Pinpoint the cell where the given text exists, returning its [X, Y] midpoint coordinate. 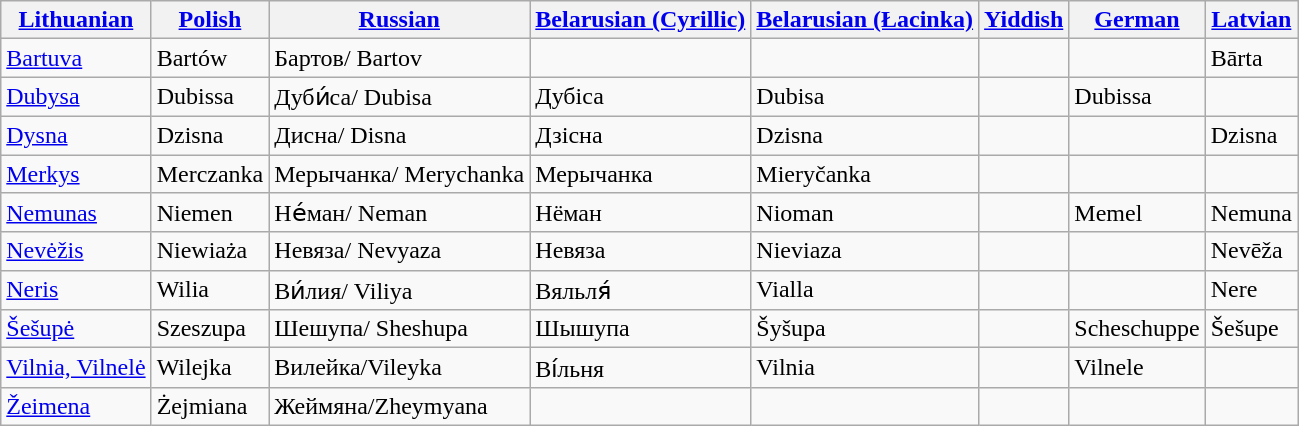
Шешупа/ Sheshupa [400, 329]
Вяльля́ [640, 290]
Ві́льня [640, 368]
Žeimena [76, 406]
Не́ман/ Neman [400, 213]
Šešupė [76, 329]
Дзісна [640, 135]
Nere [1251, 290]
Vilnele [1137, 368]
Żejmiana [210, 406]
Mieryčanka [865, 173]
Vilnia [865, 368]
Dubysa [76, 97]
Memel [1137, 213]
Niewiaża [210, 251]
Nevēža [1251, 251]
Šyšupa [865, 329]
Neris [76, 290]
Невяза/ Nevyaza [400, 251]
Belarusian (Cyrillic) [640, 20]
Ви́лия/ Viliya [400, 290]
Merkys [76, 173]
Russian [400, 20]
Шышупа [640, 329]
Lithuanian [76, 20]
Дуби́са/ Dubisa [400, 97]
Жеймяна/Zheymyana [400, 406]
Бартов/ Bartov [400, 58]
Nevėžis [76, 251]
Dubisa [865, 97]
Latvian [1251, 20]
Wilejka [210, 368]
Dysna [76, 135]
Bārta [1251, 58]
Nemunas [76, 213]
Polish [210, 20]
Vialla [865, 290]
Belarusian (Łacinka) [865, 20]
German [1137, 20]
Bartuva [76, 58]
Дисна/ Disna [400, 135]
Bartów [210, 58]
Wilia [210, 290]
Niemen [210, 213]
Nioman [865, 213]
Вилейка/Vileyka [400, 368]
Невяза [640, 251]
Vilnia, Vilnelė [76, 368]
Yiddish [1024, 20]
Merczanka [210, 173]
Дубiса [640, 97]
Nieviaza [865, 251]
Мерычанка [640, 173]
Nemuna [1251, 213]
Šešupe [1251, 329]
Нёман [640, 213]
Szeszupa [210, 329]
Мерычанка/ Merychanka [400, 173]
Scheschuppe [1137, 329]
